Provide the [X, Y] coordinate of the cell's center where the given text is located.  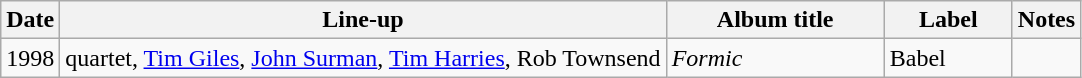
Label [948, 20]
Notes [1046, 20]
Line-up [363, 20]
Date [30, 20]
Babel [948, 58]
Formic [775, 58]
Album title [775, 20]
quartet, Tim Giles, John Surman, Tim Harries, Rob Townsend [363, 58]
1998 [30, 58]
